Find where the given text appears and provide that cell's center as (X, Y) coordinate. 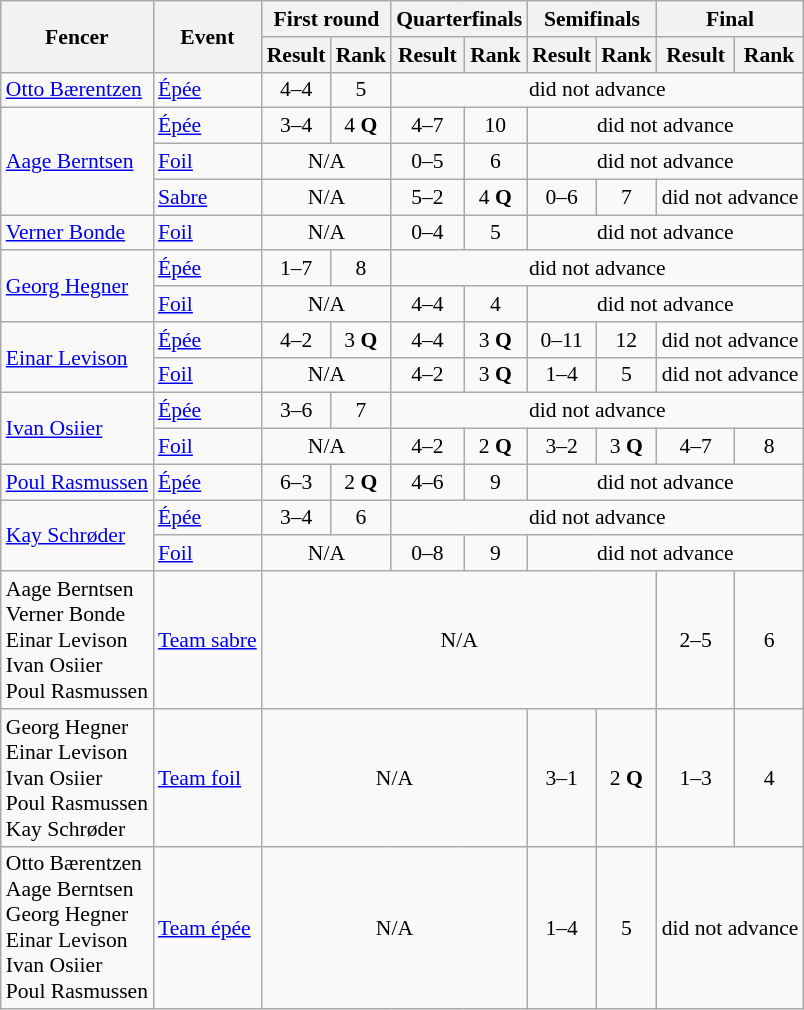
6–3 (296, 482)
3–1 (562, 778)
Final (730, 19)
Team foil (208, 778)
Sabre (208, 197)
Event (208, 36)
Ivan Osiier (77, 428)
Quarterfinals (459, 19)
Einar Levison (77, 358)
10 (496, 126)
1–3 (696, 778)
0–4 (427, 233)
Poul Rasmussen (77, 482)
Aage Berntsen (77, 162)
Team sabre (208, 640)
Aage Berntsen Verner Bonde Einar Levison Ivan Osiier Poul Rasmussen (77, 640)
4–6 (427, 482)
Team épée (208, 928)
Verner Bonde (77, 233)
3–2 (562, 447)
Otto Bærentzen (77, 90)
Semifinals (592, 19)
0–11 (562, 340)
0–5 (427, 162)
2–5 (696, 640)
1–7 (296, 269)
Georg Hegner (77, 286)
Fencer (77, 36)
Otto Bærentzen Aage Berntsen Georg Hegner Einar Levison Ivan Osiier Poul Rasmussen (77, 928)
First round (326, 19)
12 (626, 340)
Georg Hegner Einar Levison Ivan Osiier Poul Rasmussen Kay Schrøder (77, 778)
5–2 (427, 197)
3–6 (296, 411)
0–8 (427, 554)
Kay Schrøder (77, 536)
0–6 (562, 197)
